From the cell containing the given text, extract its center point as [x, y] coordinate. 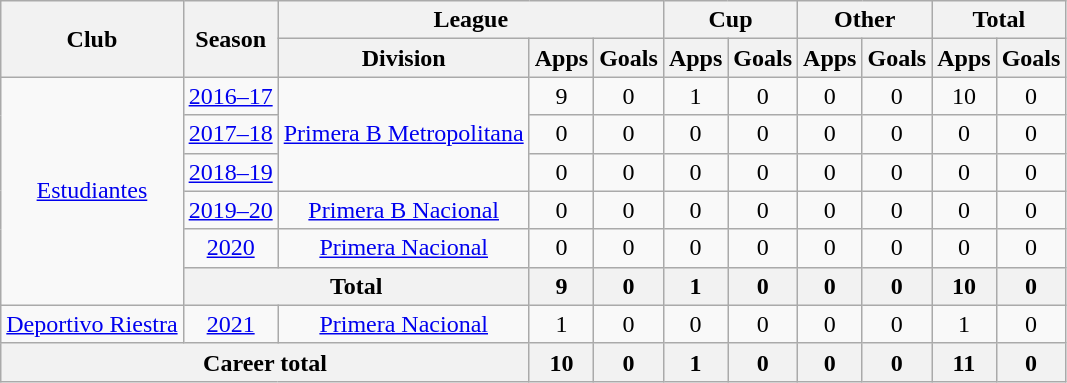
Primera B Metropolitana [404, 134]
11 [964, 362]
Primera B Nacional [404, 210]
2021 [230, 324]
Club [92, 39]
2016–17 [230, 96]
2017–18 [230, 134]
2020 [230, 248]
2019–20 [230, 210]
Estudiantes [92, 191]
Cup [730, 20]
Career total [265, 362]
Other [865, 20]
Season [230, 39]
Division [404, 58]
2018–19 [230, 172]
League [470, 20]
Deportivo Riestra [92, 324]
